Provide the [x, y] coordinate of the cell's center where the given text is located.  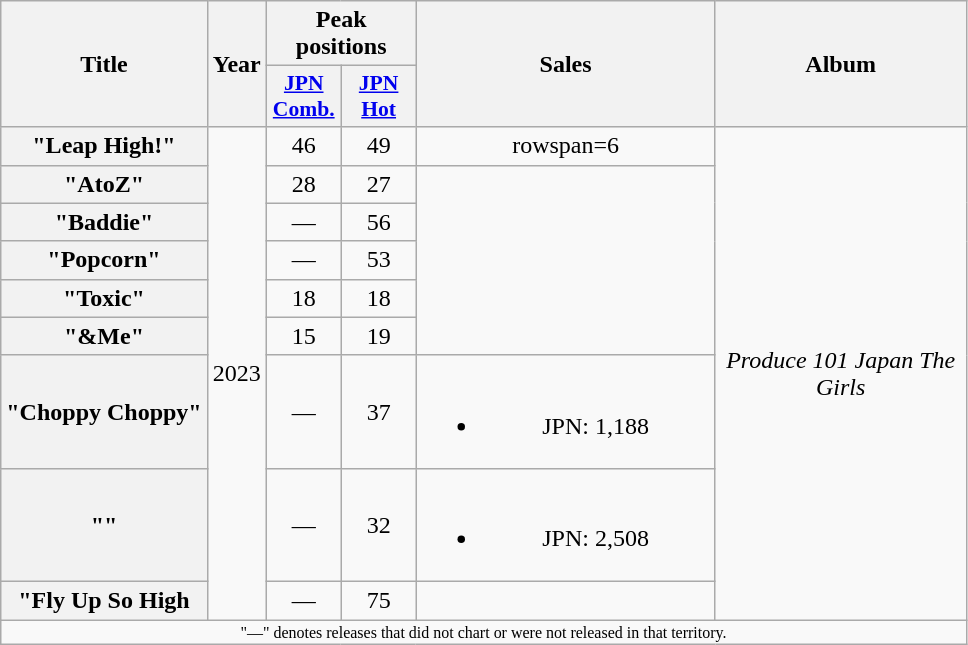
53 [378, 260]
Album [840, 64]
"Fly Up So High [104, 600]
19 [378, 336]
JPN: 2,508 [566, 524]
37 [378, 412]
"Leap High!" [104, 146]
rowspan=6 [566, 146]
JPN: 1,188 [566, 412]
75 [378, 600]
Produce 101 Japan The Girls [840, 374]
15 [304, 336]
"AtoZ" [104, 184]
"" [104, 524]
27 [378, 184]
2023 [236, 374]
JPNComb. [304, 96]
JPNHot [378, 96]
"Baddie" [104, 222]
Year [236, 64]
Peak positions [341, 34]
"Toxic" [104, 298]
Title [104, 64]
28 [304, 184]
32 [378, 524]
46 [304, 146]
49 [378, 146]
"—" denotes releases that did not chart or were not released in that territory. [484, 632]
"Choppy Choppy" [104, 412]
"Popcorn" [104, 260]
Sales [566, 64]
"&Me" [104, 336]
56 [378, 222]
